Locate the cell with the specified text and output its [X, Y] center coordinate. 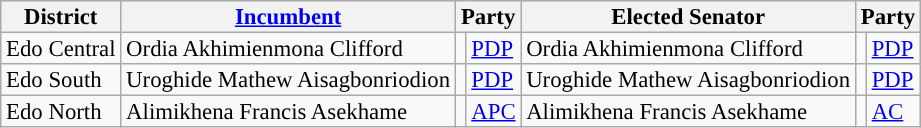
Edo North [61, 112]
District [61, 17]
Edo South [61, 80]
AC [893, 112]
Edo Central [61, 49]
Incumbent [288, 17]
Elected Senator [688, 17]
APC [494, 112]
